Identify which cell holds the provided text, then report its (x, y) central coordinate. 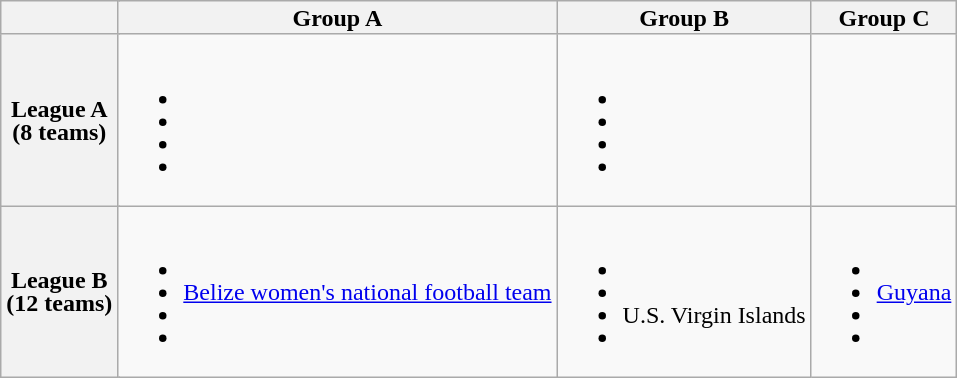
League B(12 teams) (60, 292)
Group B (684, 18)
Belize women's national football team (338, 292)
League A(8 teams) (60, 120)
U.S. Virgin Islands (684, 292)
Guyana (884, 292)
Group C (884, 18)
Group A (338, 18)
